Scan for the cell matching the given text and deliver its [x, y] coordinate at center. 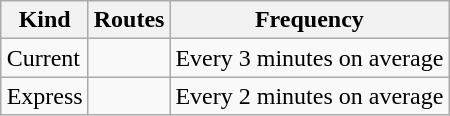
Current [44, 58]
Kind [44, 20]
Routes [129, 20]
Express [44, 96]
Every 3 minutes on average [310, 58]
Frequency [310, 20]
Every 2 minutes on average [310, 96]
